Return (X, Y) of the center of cell containing provided text 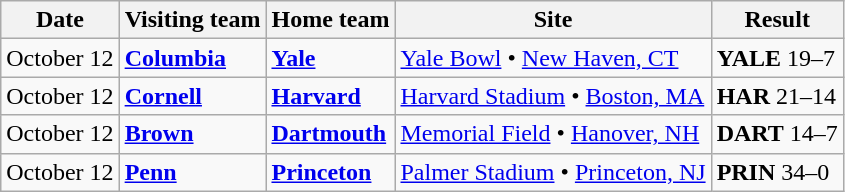
Penn (192, 172)
Columbia (192, 58)
Harvard (330, 96)
Cornell (192, 96)
Yale (330, 58)
Dartmouth (330, 134)
PRIN 34–0 (777, 172)
Memorial Field • Hanover, NH (553, 134)
Princeton (330, 172)
Result (777, 20)
Yale Bowl • New Haven, CT (553, 58)
Site (553, 20)
HAR 21–14 (777, 96)
Home team (330, 20)
Date (60, 20)
Brown (192, 134)
DART 14–7 (777, 134)
Harvard Stadium • Boston, MA (553, 96)
Visiting team (192, 20)
YALE 19–7 (777, 58)
Palmer Stadium • Princeton, NJ (553, 172)
